Capture the cell that displays the provided text and extract its [X, Y] central coordinate. 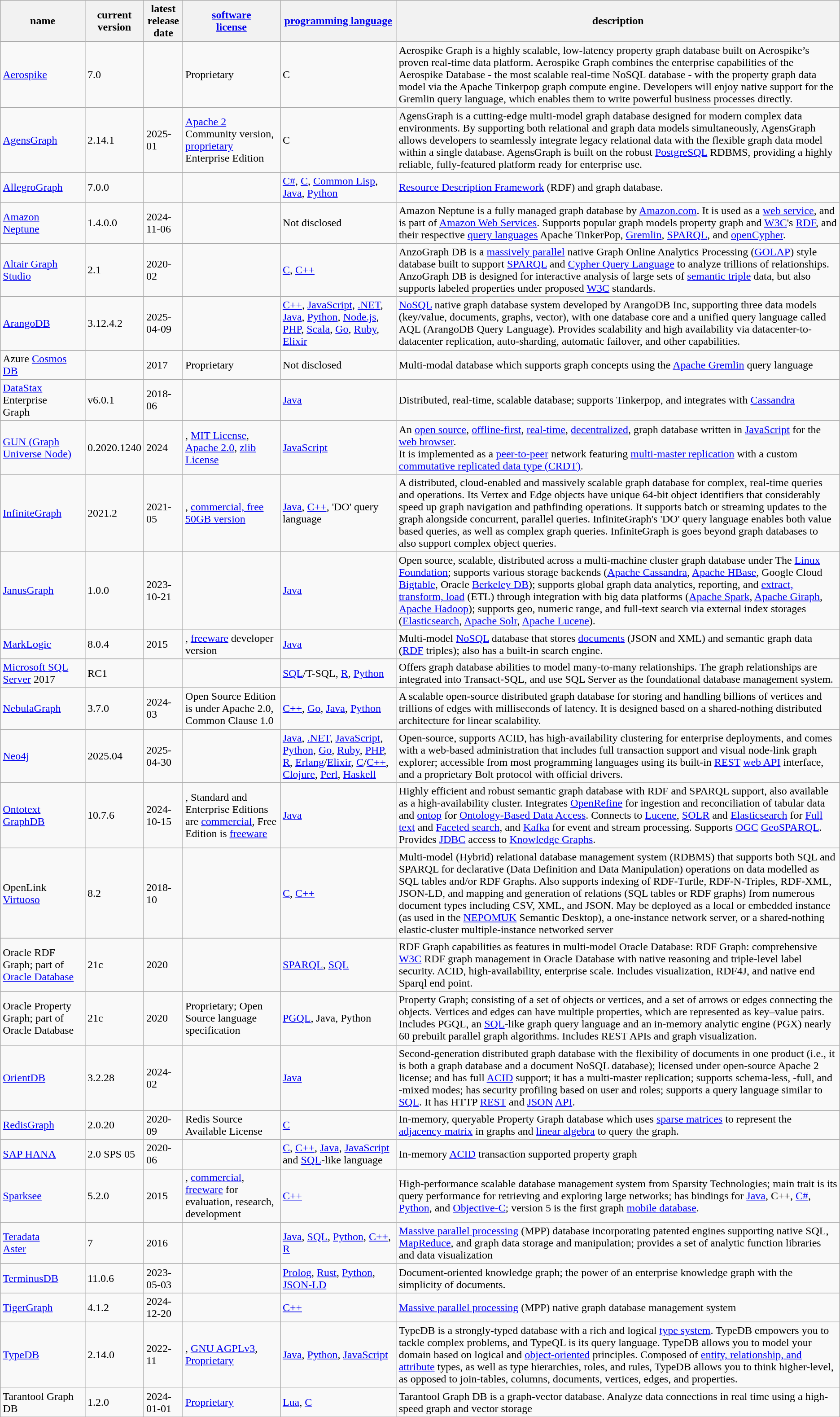
SPARQL, SQL [338, 965]
2025-04-09 [163, 323]
In-memory ACID transaction supported property graph [618, 1154]
10.7.6 [114, 816]
2025-04-30 [163, 756]
Document-oriented knowledge graph; the power of an enterprise knowledge graph with the simplicity of documents. [618, 1278]
2018-10 [163, 893]
2021-05 [163, 513]
7.0 [114, 75]
Azure Cosmos DB [43, 364]
Tarantool Graph DB [43, 1402]
Redis Source Available License [232, 1125]
2024-11-06 [163, 223]
2024-12-20 [163, 1307]
, MIT License, Apache 2.0, zlib License [232, 447]
latestreleasedate [163, 21]
Prolog, Rust, Python, JSON-LD [338, 1278]
11.0.6 [114, 1278]
ArangoDB [43, 323]
currentversion [114, 21]
8.2 [114, 893]
C, C++, Java, JavaScript and SQL-like language [338, 1154]
2023-05-03 [163, 1278]
8.0.4 [114, 644]
Neo4j [43, 756]
softwarelicense [232, 21]
SAP HANA [43, 1154]
Resource Description Framework (RDF) and graph database. [618, 188]
, Standard and Enterprise Editions are commercial, Free Edition is freeware [232, 816]
7.0.0 [114, 188]
2023-10-21 [163, 591]
TerminusDB [43, 1278]
, freeware developer version [232, 644]
Apache 2 Community version, proprietary Enterprise Edition [232, 140]
OpenLinkVirtuoso [43, 893]
JanusGraph [43, 591]
Massive parallel processing (MPP) native graph database management system [618, 1307]
2020-02 [163, 270]
2.14.0 [114, 1355]
Oracle Property Graph; part of Oracle Database [43, 1018]
2022-11 [163, 1355]
PGQL, Java, Python [338, 1018]
description [618, 21]
2021.2 [114, 513]
Java, Python, JavaScript [338, 1355]
NebulaGraph [43, 709]
Proprietary; Open Source language specification [232, 1018]
MarkLogic [43, 644]
Java, .NET, JavaScript, Python, Go, Ruby, PHP, R, Erlang/Elixir, C/C++, Clojure, Perl, Haskell [338, 756]
DataStaxEnterpriseGraph [43, 400]
v6.0.1 [114, 400]
Java, SQL, Python, C++, R [338, 1243]
Aerospike [43, 75]
TeradataAster [43, 1243]
0.2020.1240 [114, 447]
2025-01 [163, 140]
2025.04 [114, 756]
2.0.20 [114, 1125]
, GNU AGPLv3, Proprietary [232, 1355]
5.2.0 [114, 1196]
RC1 [114, 673]
RedisGraph [43, 1125]
3.12.4.2 [114, 323]
TigerGraph [43, 1307]
, commercial, free 50GB version [232, 513]
JavaScript [338, 447]
2024 [163, 447]
3.2.28 [114, 1078]
Microsoft SQL Server 2017 [43, 673]
2020-09 [163, 1125]
Multi-modal database which supports graph concepts using the Apache Gremlin query language [618, 364]
7 [114, 1243]
name [43, 21]
2.14.1 [114, 140]
1.2.0 [114, 1402]
SQL/T-SQL, R, Python [338, 673]
2024-03 [163, 709]
programming language [338, 21]
Distributed, real-time, scalable database; supports Tinkerpop, and integrates with Cassandra [618, 400]
Lua, C [338, 1402]
OrientDB [43, 1078]
2017 [163, 364]
AmazonNeptune [43, 223]
AllegroGraph [43, 188]
2024-10-15 [163, 816]
2024-02 [163, 1078]
2020-06 [163, 1154]
AgensGraph [43, 140]
1.0.0 [114, 591]
GUN (Graph Universe Node) [43, 447]
Sparksee [43, 1196]
Multi-model NoSQL database that stores documents (JSON and XML) and semantic graph data (RDF triples); also has a built-in search engine. [618, 644]
Altair Graph Studio [43, 270]
Java, C++, 'DO' query language [338, 513]
3.7.0 [114, 709]
2.1 [114, 270]
C++, JavaScript, .NET, Java, Python, Node.js, PHP, Scala, Go, Ruby, Elixir [338, 323]
2018-06 [163, 400]
C#, C, Common Lisp, Java, Python [338, 188]
Oracle RDF Graph; part of Oracle Database [43, 965]
4.1.2 [114, 1307]
2016 [163, 1243]
C++, Go, Java, Python [338, 709]
2024-01-01 [163, 1402]
Open Source Edition is under Apache 2.0, Common Clause 1.0 [232, 709]
1.4.0.0 [114, 223]
TypeDB [43, 1355]
InfiniteGraph [43, 513]
Tarantool Graph DB is a graph-vector database. Analyze data connections in real time using a high-speed graph and vector storage [618, 1402]
Ontotext GraphDB [43, 816]
, commercial, freeware for evaluation, research, development [232, 1196]
2.0 SPS 05 [114, 1154]
